Identify which cell holds the provided text, then report its (X, Y) central coordinate. 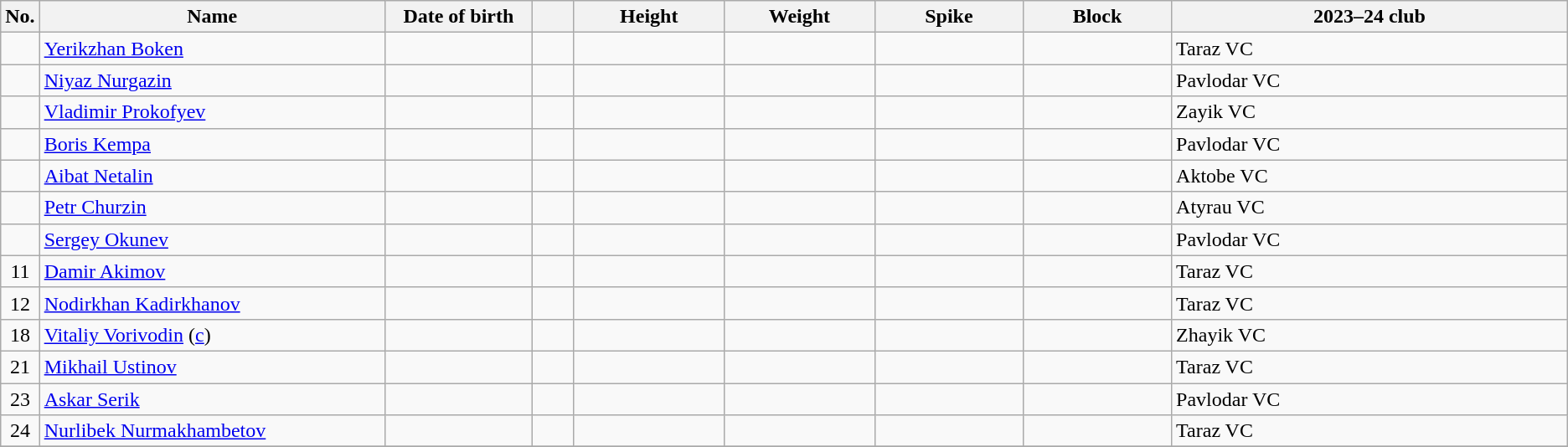
Aktobe VC (1370, 176)
Vitaliy Vorivodin (c) (212, 335)
Yerikzhan Boken (212, 49)
Weight (799, 17)
Block (1097, 17)
23 (20, 399)
Vladimir Prokofyev (212, 112)
No. (20, 17)
12 (20, 303)
2023–24 club (1370, 17)
18 (20, 335)
Atyrau VC (1370, 208)
Sergey Okunev (212, 239)
21 (20, 367)
Aibat Netalin (212, 176)
Petr Churzin (212, 208)
Mikhail Ustinov (212, 367)
Damir Akimov (212, 271)
11 (20, 271)
Zayik VC (1370, 112)
24 (20, 431)
Nurlibek Nurmakhambetov (212, 431)
Nodirkhan Kadirkhanov (212, 303)
Zhayik VC (1370, 335)
Niyaz Nurgazin (212, 80)
Name (212, 17)
Spike (948, 17)
Boris Kempa (212, 144)
Date of birth (458, 17)
Height (648, 17)
Askar Serik (212, 399)
